Pinpoint the cell where the given text exists, returning its (x, y) midpoint coordinate. 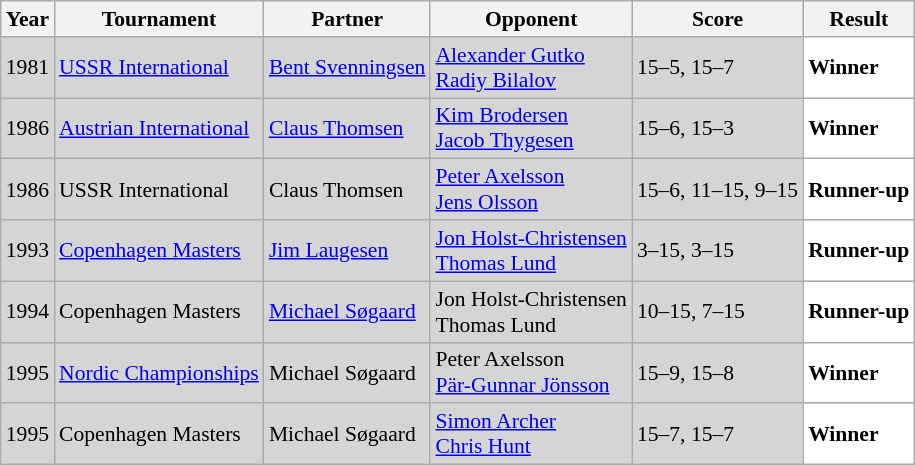
Nordic Championships (159, 372)
Alexander Gutko Radiy Bilalov (530, 68)
Bent Svenningsen (348, 68)
Tournament (159, 19)
1993 (28, 250)
Simon Archer Chris Hunt (530, 434)
1981 (28, 68)
Peter Axelsson Pär-Gunnar Jönsson (530, 372)
15–9, 15–8 (718, 372)
Kim Brodersen Jacob Thygesen (530, 128)
3–15, 3–15 (718, 250)
Partner (348, 19)
Year (28, 19)
1994 (28, 312)
10–15, 7–15 (718, 312)
Peter Axelsson Jens Olsson (530, 190)
15–6, 15–3 (718, 128)
Austrian International (159, 128)
Result (858, 19)
15–5, 15–7 (718, 68)
Opponent (530, 19)
15–7, 15–7 (718, 434)
Score (718, 19)
Jim Laugesen (348, 250)
15–6, 11–15, 9–15 (718, 190)
